Capture the cell that displays the provided text and extract its (x, y) central coordinate. 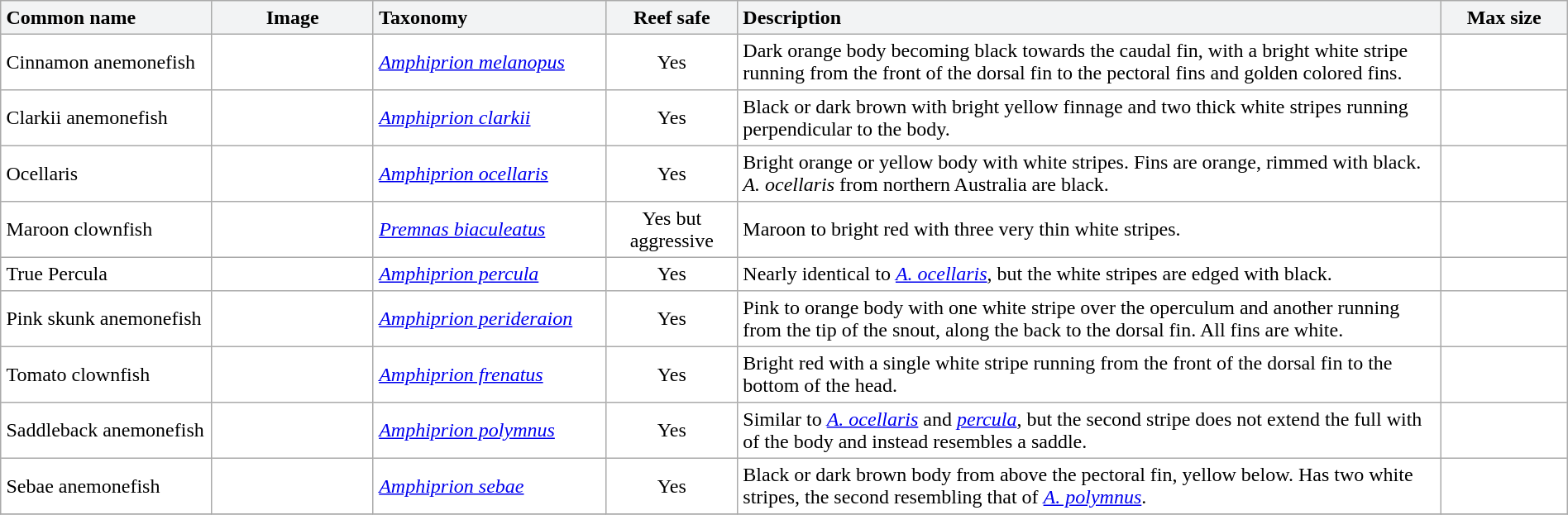
Bright orange or yellow body with white stripes. Fins are orange, rimmed with black. A. ocellaris from northern Australia are black. (1089, 174)
Amphiprion perideraion (490, 319)
Cinnamon anemonefish (106, 62)
Ocellaris (106, 174)
Amphiprion polymnus (490, 431)
Black or dark brown with bright yellow finnage and two thick white stripes running perpendicular to the body. (1089, 118)
Sebae anemonefish (106, 486)
Premnas biaculeatus (490, 230)
Max size (1503, 17)
Maroon clownfish (106, 230)
Clarkii anemonefish (106, 118)
Tomato clownfish (106, 374)
Pink skunk anemonefish (106, 319)
Yes but aggressive (672, 230)
Saddleback anemonefish (106, 431)
Amphiprion melanopus (490, 62)
Nearly identical to A. ocellaris, but the white stripes are edged with black. (1089, 274)
Black or dark brown body from above the pectoral fin, yellow below. Has two white stripes, the second resembling that of A. polymnus. (1089, 486)
Amphiprion percula (490, 274)
Amphiprion ocellaris (490, 174)
Amphiprion frenatus (490, 374)
Amphiprion sebae (490, 486)
Similar to A. ocellaris and percula, but the second stripe does not extend the full with of the body and instead resembles a saddle. (1089, 431)
Bright red with a single white stripe running from the front of the dorsal fin to the bottom of the head. (1089, 374)
True Percula (106, 274)
Image (293, 17)
Taxonomy (490, 17)
Common name (106, 17)
Amphiprion clarkii (490, 118)
Description (1089, 17)
Maroon to bright red with three very thin white stripes. (1089, 230)
Reef safe (672, 17)
